For the text-containing cell, return its midpoint in (X, Y) coordinate format. 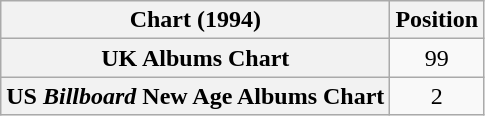
Position (437, 20)
2 (437, 96)
US Billboard New Age Albums Chart (196, 96)
99 (437, 58)
Chart (1994) (196, 20)
UK Albums Chart (196, 58)
